Determine the (x, y) coordinate at the center of the cell enclosing the given text.  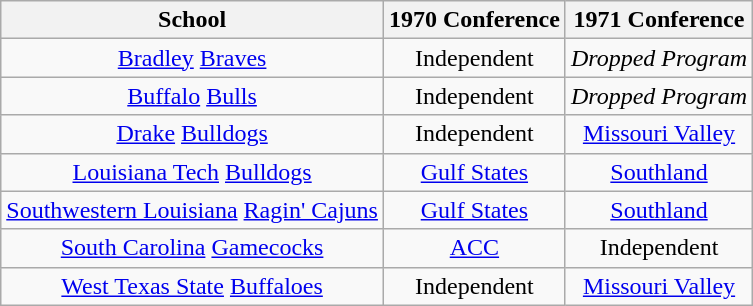
Southwestern Louisiana Ragin' Cajuns (192, 210)
Louisiana Tech Bulldogs (192, 172)
Drake Bulldogs (192, 134)
School (192, 20)
1971 Conference (658, 20)
ACC (474, 248)
Bradley Braves (192, 58)
1970 Conference (474, 20)
South Carolina Gamecocks (192, 248)
West Texas State Buffaloes (192, 286)
Buffalo Bulls (192, 96)
